Output the [x, y] coordinate of the center of the cell containing the given text.  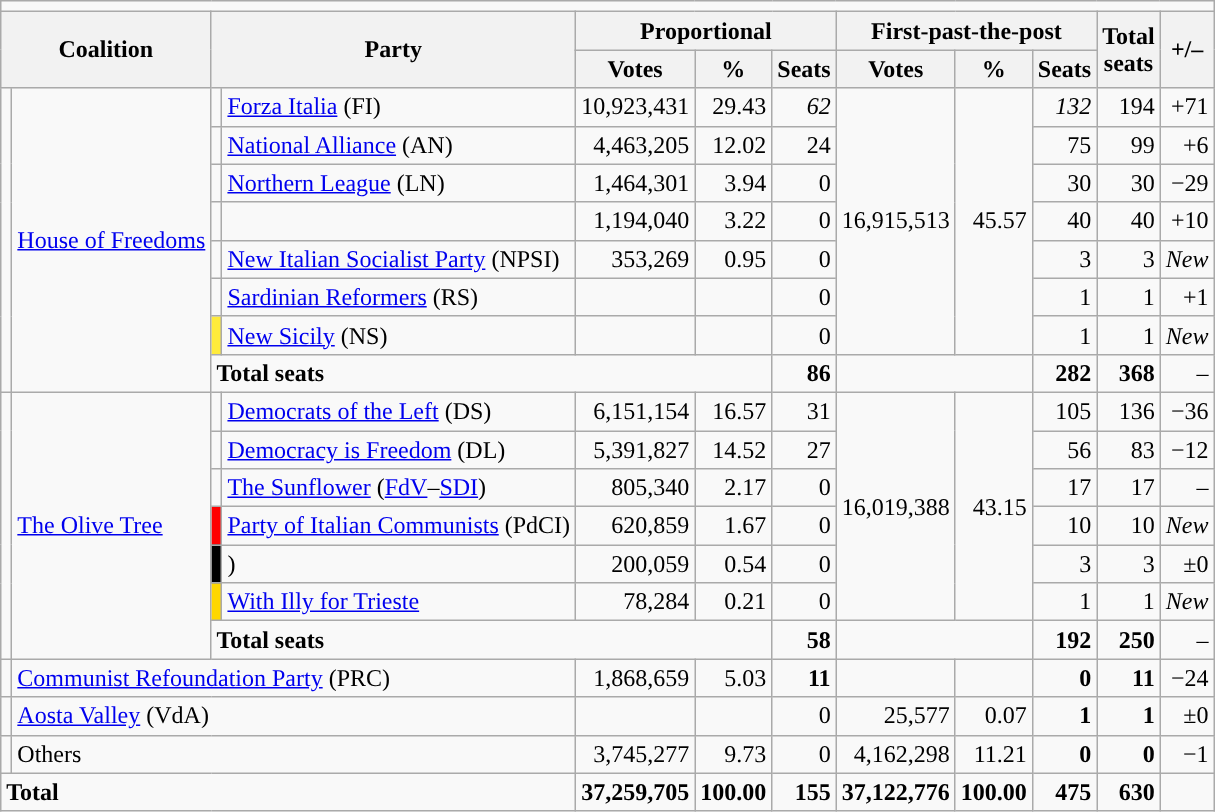
0.95 [734, 259]
25,577 [896, 716]
+/– [1187, 50]
78,284 [636, 602]
194 [1129, 107]
New Italian Socialist Party (NPSI) [399, 259]
29.43 [734, 107]
4,463,205 [636, 145]
353,269 [636, 259]
The Olive Tree [112, 525]
1,464,301 [636, 183]
Communist Refoundation Party (PRC) [294, 678]
0.54 [734, 564]
5,391,827 [636, 449]
) [399, 564]
11.21 [994, 754]
The Sunflower (FdV–SDI) [399, 488]
37,122,776 [896, 792]
−29 [1187, 183]
+71 [1187, 107]
With Illy for Trieste [399, 602]
132 [1064, 107]
+6 [1187, 145]
House of Freedoms [112, 240]
Democracy is Freedom (DL) [399, 449]
805,340 [636, 488]
12.02 [734, 145]
−36 [1187, 411]
16.57 [734, 411]
24 [804, 145]
3.22 [734, 221]
−12 [1187, 449]
31 [804, 411]
27 [804, 449]
105 [1064, 411]
83 [1129, 449]
62 [804, 107]
Democrats of the Left (DS) [399, 411]
475 [1064, 792]
6,151,154 [636, 411]
Forza Italia (FI) [399, 107]
−24 [1187, 678]
National Alliance (AN) [399, 145]
0.21 [734, 602]
3,745,277 [636, 754]
99 [1129, 145]
37,259,705 [636, 792]
3.94 [734, 183]
58 [804, 640]
136 [1129, 411]
+10 [1187, 221]
368 [1129, 373]
282 [1064, 373]
Sardinian Reformers (RS) [399, 297]
10,923,431 [636, 107]
Party [394, 50]
200,059 [636, 564]
250 [1129, 640]
Coalition [106, 50]
0.07 [994, 716]
New Sicily (NS) [399, 335]
Aosta Valley (VdA) [294, 716]
+1 [1187, 297]
9.73 [734, 754]
56 [1064, 449]
192 [1064, 640]
Northern League (LN) [399, 183]
16,915,513 [896, 221]
First-past-the-post [966, 31]
2.17 [734, 488]
45.57 [994, 221]
Total [288, 792]
86 [804, 373]
5.03 [734, 678]
1.67 [734, 526]
−1 [1187, 754]
14.52 [734, 449]
630 [1129, 792]
4,162,298 [896, 754]
155 [804, 792]
620,859 [636, 526]
16,019,388 [896, 506]
1,868,659 [636, 678]
1,194,040 [636, 221]
Others [294, 754]
75 [1064, 145]
Proportional [706, 31]
43.15 [994, 506]
Party of Italian Communists (PdCI) [399, 526]
